Identify which cell holds the provided text, then report its (x, y) central coordinate. 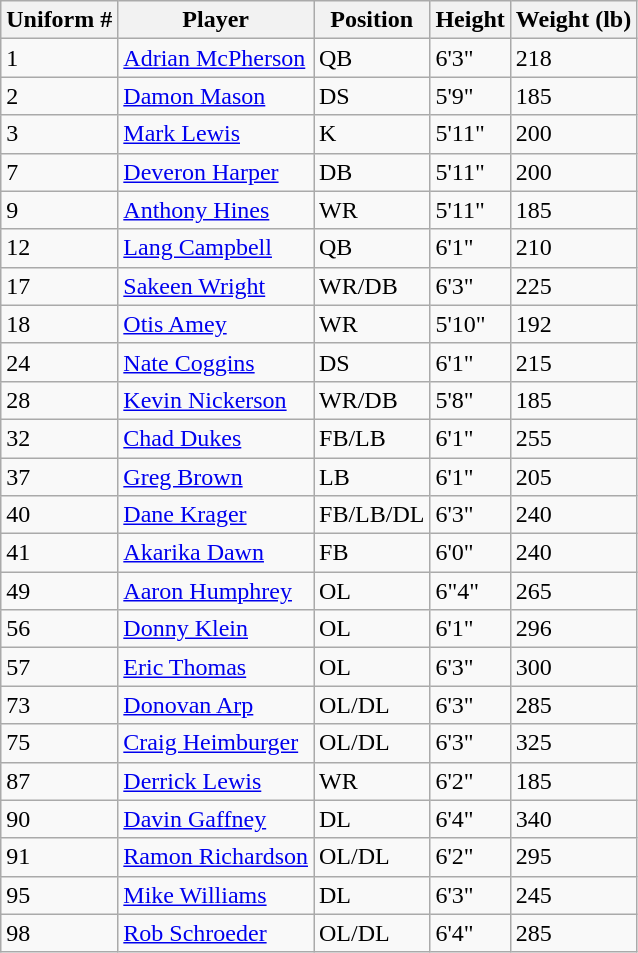
340 (573, 819)
Adrian McPherson (216, 58)
Eric Thomas (216, 667)
215 (573, 362)
Donny Klein (216, 629)
210 (573, 248)
95 (60, 895)
90 (60, 819)
Derrick Lewis (216, 781)
Lang Campbell (216, 248)
DB (372, 172)
Aaron Humphrey (216, 591)
75 (60, 743)
296 (573, 629)
225 (573, 286)
Davin Gaffney (216, 819)
6'0" (470, 553)
Mark Lewis (216, 134)
12 (60, 248)
FB/LB (372, 438)
Ramon Richardson (216, 857)
9 (60, 210)
98 (60, 933)
87 (60, 781)
205 (573, 477)
Uniform # (60, 20)
40 (60, 515)
Deveron Harper (216, 172)
Kevin Nickerson (216, 400)
7 (60, 172)
Sakeen Wright (216, 286)
255 (573, 438)
56 (60, 629)
K (372, 134)
49 (60, 591)
325 (573, 743)
37 (60, 477)
24 (60, 362)
Height (470, 20)
5'9" (470, 96)
Damon Mason (216, 96)
18 (60, 324)
Greg Brown (216, 477)
Position (372, 20)
Anthony Hines (216, 210)
Otis Amey (216, 324)
28 (60, 400)
2 (60, 96)
Donovan Arp (216, 705)
Mike Williams (216, 895)
Player (216, 20)
Dane Krager (216, 515)
LB (372, 477)
57 (60, 667)
1 (60, 58)
245 (573, 895)
Nate Coggins (216, 362)
Chad Dukes (216, 438)
5'10" (470, 324)
Rob Schroeder (216, 933)
5'8" (470, 400)
FB (372, 553)
218 (573, 58)
17 (60, 286)
32 (60, 438)
3 (60, 134)
192 (573, 324)
41 (60, 553)
Weight (lb) (573, 20)
300 (573, 667)
Akarika Dawn (216, 553)
265 (573, 591)
6"4" (470, 591)
73 (60, 705)
FB/LB/DL (372, 515)
91 (60, 857)
Craig Heimburger (216, 743)
295 (573, 857)
